Extract the (X, Y) coordinate from the center of the cell holding the provided text.  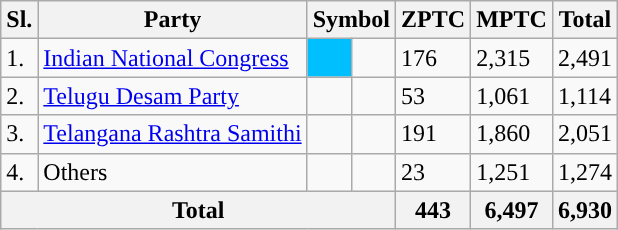
53 (434, 96)
Telugu Desam Party (172, 96)
1. (20, 58)
176 (434, 58)
4. (20, 172)
2,491 (584, 58)
6,930 (584, 210)
2. (20, 96)
3. (20, 134)
Others (172, 172)
23 (434, 172)
MPTC (512, 20)
1,251 (512, 172)
1,274 (584, 172)
6,497 (512, 210)
Telangana Rashtra Samithi (172, 134)
2,051 (584, 134)
443 (434, 210)
191 (434, 134)
1,114 (584, 96)
Sl. (20, 20)
Indian National Congress (172, 58)
1,061 (512, 96)
Party (172, 20)
ZPTC (434, 20)
2,315 (512, 58)
Symbol (351, 20)
1,860 (512, 134)
